Return the (X, Y) coordinate for the center point of the cell that contains the specified text.  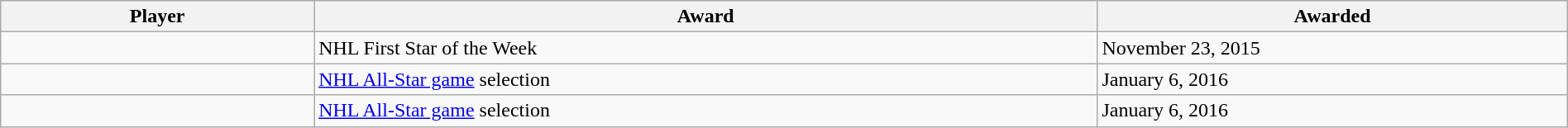
Award (706, 17)
Player (157, 17)
November 23, 2015 (1332, 48)
Awarded (1332, 17)
NHL First Star of the Week (706, 48)
